From the cell containing the given text, extract its center point as (X, Y) coordinate. 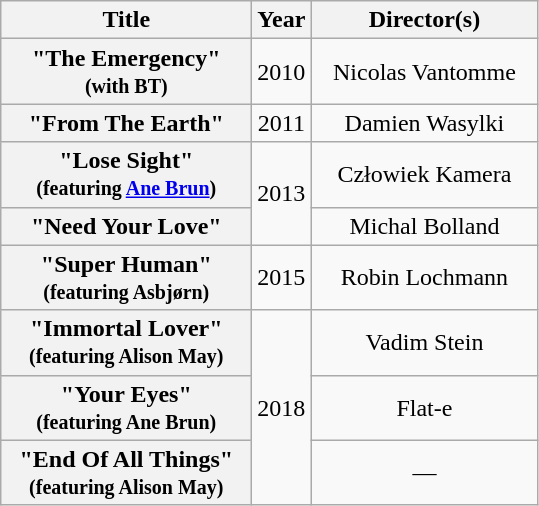
— (424, 472)
"Immortal Lover" (featuring Alison May) (126, 342)
"End Of All Things" (featuring Alison May) (126, 472)
2013 (282, 194)
Title (126, 20)
2010 (282, 72)
"Super Human" (featuring Asbjørn) (126, 278)
Nicolas Vantomme (424, 72)
Year (282, 20)
"Lose Sight" (featuring Ane Brun) (126, 174)
2015 (282, 278)
2018 (282, 408)
Flat-e (424, 408)
Robin Lochmann (424, 278)
"From The Earth" (126, 123)
"Your Eyes" (featuring Ane Brun) (126, 408)
"The Emergency" (with BT) (126, 72)
2011 (282, 123)
Michal Bolland (424, 226)
Director(s) (424, 20)
"Need Your Love" (126, 226)
Vadim Stein (424, 342)
Człowiek Kamera (424, 174)
Damien Wasylki (424, 123)
